For the text-containing cell, return its midpoint in [x, y] coordinate format. 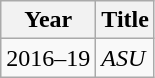
Title [126, 20]
2016–19 [48, 58]
ASU [126, 58]
Year [48, 20]
